Scan for the cell matching the given text and deliver its [x, y] coordinate at center. 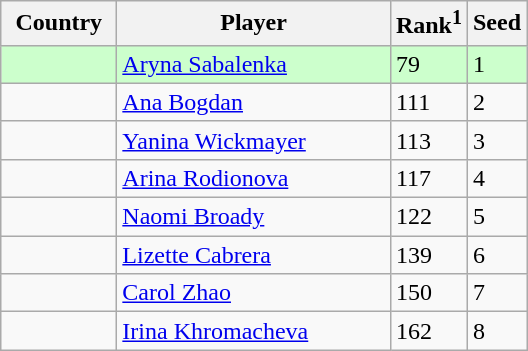
162 [428, 331]
150 [428, 293]
2 [496, 102]
4 [496, 178]
7 [496, 293]
Player [254, 24]
Carol Zhao [254, 293]
5 [496, 217]
3 [496, 140]
111 [428, 102]
Irina Khromacheva [254, 331]
113 [428, 140]
139 [428, 255]
Rank1 [428, 24]
Seed [496, 24]
Yanina Wickmayer [254, 140]
Naomi Broady [254, 217]
Lizette Cabrera [254, 255]
8 [496, 331]
Aryna Sabalenka [254, 64]
79 [428, 64]
117 [428, 178]
Arina Rodionova [254, 178]
122 [428, 217]
1 [496, 64]
6 [496, 255]
Country [59, 24]
Ana Bogdan [254, 102]
